Identify which cell holds the provided text, then report its [x, y] central coordinate. 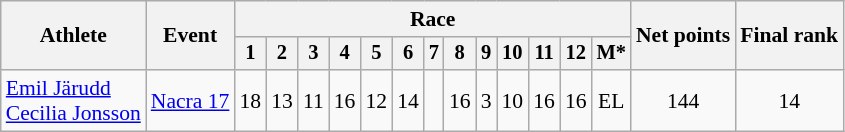
8 [460, 54]
13 [282, 100]
EL [612, 100]
Nacra 17 [190, 100]
7 [434, 54]
4 [345, 54]
5 [376, 54]
Race [432, 19]
18 [250, 100]
9 [486, 54]
1 [250, 54]
Event [190, 36]
Emil JäruddCecilia Jonsson [74, 100]
Athlete [74, 36]
Final rank [789, 36]
144 [683, 100]
6 [408, 54]
Net points [683, 36]
M* [612, 54]
2 [282, 54]
